Search for the cell housing the specified text and yield its [x, y] center coordinate. 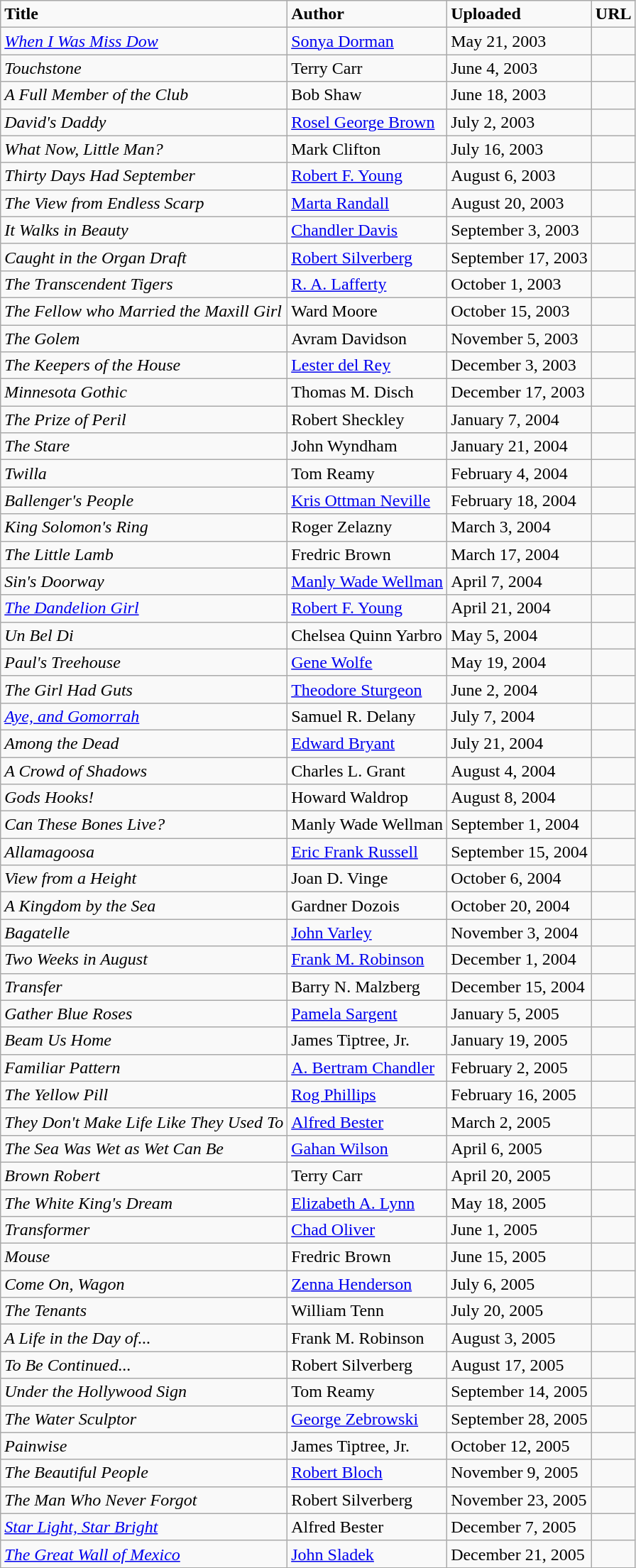
The View from Endless Scarp [144, 203]
Beam Us Home [144, 1041]
Come On, Wagon [144, 1284]
January 7, 2004 [520, 420]
May 21, 2003 [520, 41]
Thomas M. Disch [368, 393]
The Beautiful People [144, 1473]
December 3, 2003 [520, 366]
The Yellow Pill [144, 1095]
May 18, 2005 [520, 1203]
A Full Member of the Club [144, 95]
Marta Randall [368, 203]
King Solomon's Ring [144, 527]
Chandler Davis [368, 230]
Minnesota Gothic [144, 393]
William Tenn [368, 1311]
Author [368, 14]
Barry N. Malzberg [368, 987]
May 5, 2004 [520, 635]
November 23, 2005 [520, 1500]
June 1, 2005 [520, 1230]
May 19, 2004 [520, 662]
The Keepers of the House [144, 366]
December 1, 2004 [520, 960]
July 7, 2004 [520, 716]
R. A. Lafferty [368, 284]
The Fellow who Married the Maxill Girl [144, 311]
The Golem [144, 339]
Mark Clifton [368, 149]
It Walks in Beauty [144, 230]
John Varley [368, 933]
February 18, 2004 [520, 500]
Howard Waldrop [368, 798]
Rog Phillips [368, 1095]
November 9, 2005 [520, 1473]
Lester del Rey [368, 366]
December 15, 2004 [520, 987]
November 5, 2003 [520, 339]
August 4, 2004 [520, 770]
March 17, 2004 [520, 554]
A. Bertram Chandler [368, 1068]
March 2, 2005 [520, 1122]
March 3, 2004 [520, 527]
Bob Shaw [368, 95]
When I Was Miss Dow [144, 41]
Charles L. Grant [368, 770]
A Crowd of Shadows [144, 770]
Samuel R. Delany [368, 716]
Joan D. Vinge [368, 879]
December 7, 2005 [520, 1527]
October 6, 2004 [520, 879]
February 16, 2005 [520, 1095]
September 3, 2003 [520, 230]
Familiar Pattern [144, 1068]
Painwise [144, 1446]
Aye, and Gomorrah [144, 716]
The White King's Dream [144, 1203]
View from a Height [144, 879]
The Dandelion Girl [144, 608]
John Sladek [368, 1554]
What Now, Little Man? [144, 149]
June 4, 2003 [520, 68]
August 3, 2005 [520, 1338]
The Girl Had Guts [144, 689]
The Man Who Never Forgot [144, 1500]
December 21, 2005 [520, 1554]
Uploaded [520, 14]
Two Weeks in August [144, 960]
April 6, 2005 [520, 1148]
The Great Wall of Mexico [144, 1554]
January 5, 2005 [520, 1014]
Ward Moore [368, 311]
January 21, 2004 [520, 446]
The Prize of Peril [144, 420]
Paul's Treehouse [144, 662]
Sin's Doorway [144, 581]
Twilla [144, 473]
URL [613, 14]
August 8, 2004 [520, 798]
October 20, 2004 [520, 906]
Kris Ottman Neville [368, 500]
Under the Hollywood Sign [144, 1392]
January 19, 2005 [520, 1041]
July 16, 2003 [520, 149]
October 1, 2003 [520, 284]
June 2, 2004 [520, 689]
July 6, 2005 [520, 1284]
April 21, 2004 [520, 608]
Pamela Sargent [368, 1014]
Sonya Dorman [368, 41]
November 3, 2004 [520, 933]
Caught in the Organ Draft [144, 257]
Gahan Wilson [368, 1148]
Brown Robert [144, 1175]
Chad Oliver [368, 1230]
December 17, 2003 [520, 393]
Thirty Days Had September [144, 176]
Chelsea Quinn Yarbro [368, 635]
April 20, 2005 [520, 1175]
September 14, 2005 [520, 1392]
Gods Hooks! [144, 798]
Robert Bloch [368, 1473]
Rosel George Brown [368, 122]
A Life in the Day of... [144, 1338]
Robert Sheckley [368, 420]
February 4, 2004 [520, 473]
Avram Davidson [368, 339]
Theodore Sturgeon [368, 689]
Edward Bryant [368, 743]
September 1, 2004 [520, 825]
Zenna Henderson [368, 1284]
Transfer [144, 987]
June 18, 2003 [520, 95]
Gather Blue Roses [144, 1014]
February 2, 2005 [520, 1068]
October 15, 2003 [520, 311]
The Little Lamb [144, 554]
September 28, 2005 [520, 1419]
July 2, 2003 [520, 122]
David's Daddy [144, 122]
Touchstone [144, 68]
Star Light, Star Bright [144, 1527]
Among the Dead [144, 743]
John Wyndham [368, 446]
Un Bel Di [144, 635]
The Water Sculptor [144, 1419]
Gene Wolfe [368, 662]
The Tenants [144, 1311]
August 20, 2003 [520, 203]
Can These Bones Live? [144, 825]
Transformer [144, 1230]
August 6, 2003 [520, 176]
June 15, 2005 [520, 1257]
George Zebrowski [368, 1419]
Gardner Dozois [368, 906]
The Stare [144, 446]
Eric Frank Russell [368, 852]
Title [144, 14]
They Don't Make Life Like They Used To [144, 1122]
July 21, 2004 [520, 743]
August 17, 2005 [520, 1365]
July 20, 2005 [520, 1311]
Roger Zelazny [368, 527]
Elizabeth A. Lynn [368, 1203]
Bagatelle [144, 933]
September 15, 2004 [520, 852]
Ballenger's People [144, 500]
October 12, 2005 [520, 1446]
Allamagoosa [144, 852]
April 7, 2004 [520, 581]
A Kingdom by the Sea [144, 906]
September 17, 2003 [520, 257]
The Sea Was Wet as Wet Can Be [144, 1148]
The Transcendent Tigers [144, 284]
To Be Continued... [144, 1365]
Mouse [144, 1257]
